Determine the [X, Y] coordinate at the center of the cell enclosing the given text.  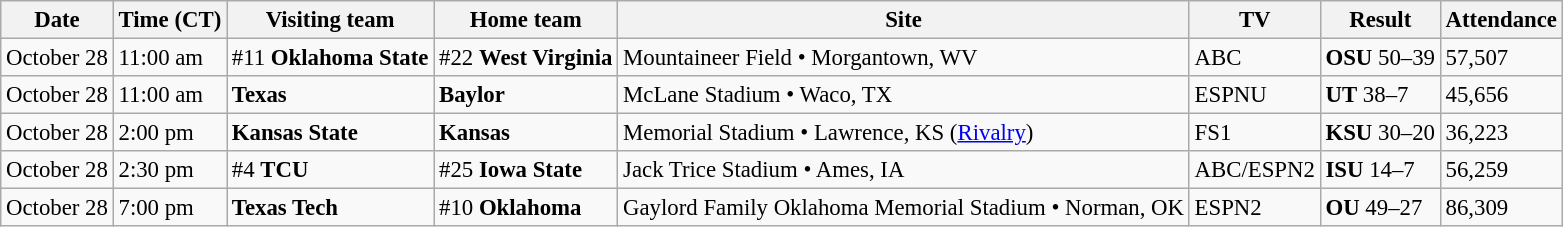
7:00 pm [170, 208]
86,309 [1501, 208]
TV [1254, 20]
2:30 pm [170, 170]
45,656 [1501, 95]
UT 38–7 [1380, 95]
Kansas [526, 133]
36,223 [1501, 133]
Visiting team [330, 20]
Texas Tech [330, 208]
Time (CT) [170, 20]
Mountaineer Field • Morgantown, WV [904, 58]
Gaylord Family Oklahoma Memorial Stadium • Norman, OK [904, 208]
Jack Trice Stadium • Ames, IA [904, 170]
#10 Oklahoma [526, 208]
Result [1380, 20]
Attendance [1501, 20]
McLane Stadium • Waco, TX [904, 95]
OSU 50–39 [1380, 58]
Date [57, 20]
ESPN2 [1254, 208]
Home team [526, 20]
Site [904, 20]
56,259 [1501, 170]
ABC [1254, 58]
2:00 pm [170, 133]
Baylor [526, 95]
ESPNU [1254, 95]
#22 West Virginia [526, 58]
#25 Iowa State [526, 170]
Texas [330, 95]
ABC/ESPN2 [1254, 170]
57,507 [1501, 58]
ISU 14–7 [1380, 170]
Memorial Stadium • Lawrence, KS (Rivalry) [904, 133]
#4 TCU [330, 170]
FS1 [1254, 133]
#11 Oklahoma State [330, 58]
OU 49–27 [1380, 208]
KSU 30–20 [1380, 133]
Kansas State [330, 133]
